From the cell containing the given text, extract its center point as (X, Y) coordinate. 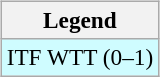
ITF WTT (0–1) (80, 57)
Legend (80, 20)
